Pinpoint the cell where the given text exists, returning its [x, y] midpoint coordinate. 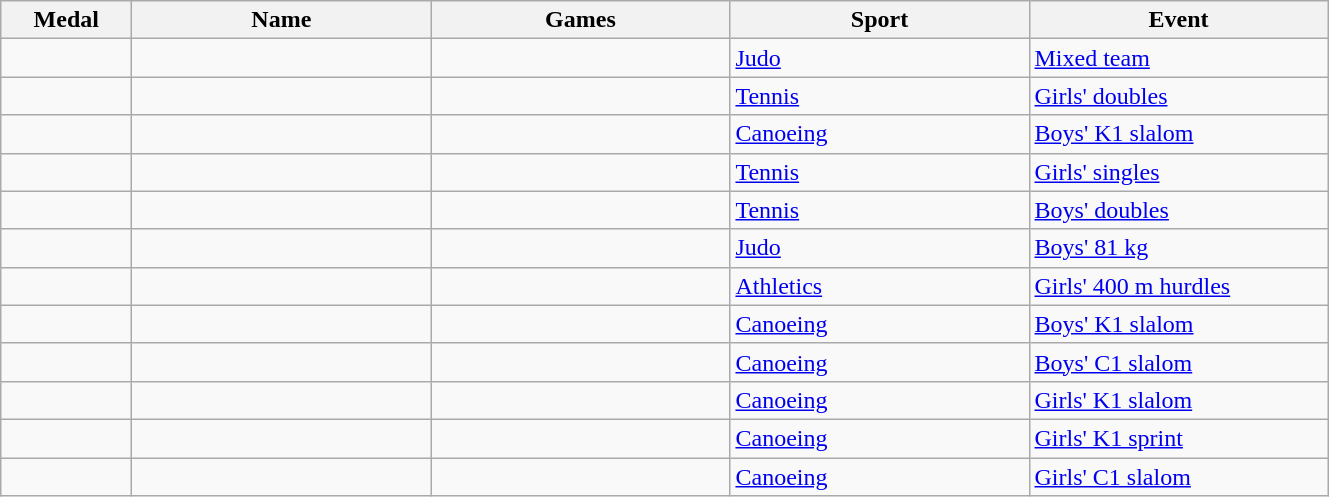
Girls' 400 m hurdles [1178, 286]
Boys' C1 slalom [1178, 362]
Games [580, 20]
Sport [880, 20]
Boys' 81 kg [1178, 248]
Name [282, 20]
Girls' K1 slalom [1178, 400]
Girls' K1 sprint [1178, 438]
Girls' C1 slalom [1178, 477]
Athletics [880, 286]
Girls' singles [1178, 172]
Boys' doubles [1178, 210]
Event [1178, 20]
Girls' doubles [1178, 96]
Mixed team [1178, 58]
Medal [66, 20]
